Output the (X, Y) coordinate of the center of the cell containing the given text.  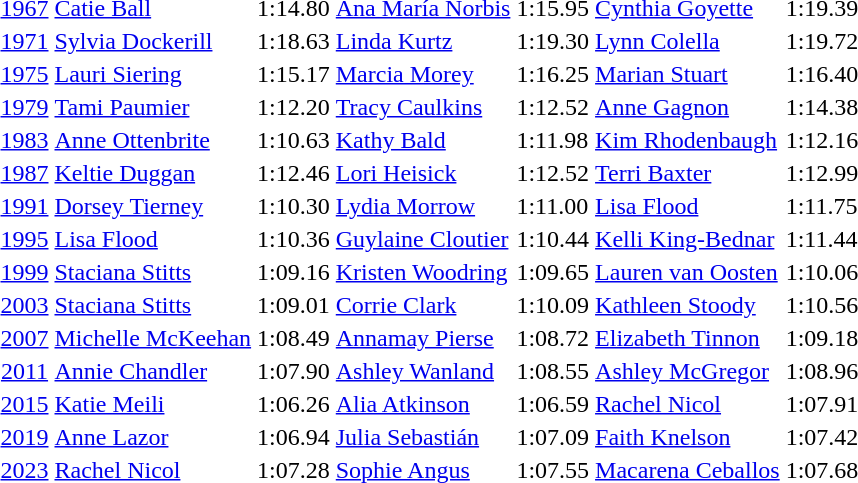
1:18.63 (294, 41)
1:06.94 (294, 437)
Guylaine Cloutier (423, 239)
1:07.09 (553, 437)
Julia Sebastián (423, 437)
1:06.59 (553, 404)
Kelli King-Bednar (688, 239)
1:06.26 (294, 404)
1:11.00 (553, 206)
Ashley McGregor (688, 371)
Tami Paumier (153, 107)
1:10.63 (294, 140)
1:12.46 (294, 173)
Linda Kurtz (423, 41)
Dorsey Tierney (153, 206)
Sylvia Dockerill (153, 41)
Lauren van Oosten (688, 272)
1:12.20 (294, 107)
Lynn Colella (688, 41)
1:10.09 (553, 305)
Elizabeth Tinnon (688, 338)
1:08.55 (553, 371)
Katie Meili (153, 404)
Tracy Caulkins (423, 107)
Anne Lazor (153, 437)
Kristen Woodring (423, 272)
1:19.30 (553, 41)
1:11.98 (553, 140)
1:07.90 (294, 371)
Corrie Clark (423, 305)
1:08.72 (553, 338)
Lori Heisick (423, 173)
Michelle McKeehan (153, 338)
Kathy Bald (423, 140)
Anne Gagnon (688, 107)
1:10.30 (294, 206)
Annie Chandler (153, 371)
Terri Baxter (688, 173)
1:08.49 (294, 338)
Lydia Morrow (423, 206)
Rachel Nicol (688, 404)
1:16.25 (553, 74)
Anne Ottenbrite (153, 140)
1:09.16 (294, 272)
Faith Knelson (688, 437)
Marcia Morey (423, 74)
1:09.65 (553, 272)
Alia Atkinson (423, 404)
1:09.01 (294, 305)
1:15.17 (294, 74)
Keltie Duggan (153, 173)
Marian Stuart (688, 74)
Kathleen Stoody (688, 305)
1:10.44 (553, 239)
1:10.36 (294, 239)
Ashley Wanland (423, 371)
Kim Rhodenbaugh (688, 140)
Annamay Pierse (423, 338)
Lauri Siering (153, 74)
